For the text-containing cell, return its midpoint in [x, y] coordinate format. 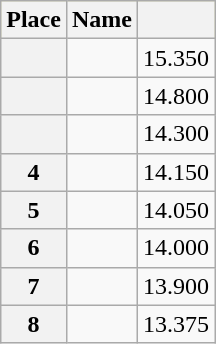
14.000 [176, 248]
14.050 [176, 210]
14.300 [176, 134]
13.900 [176, 286]
Name [102, 20]
14.800 [176, 96]
6 [34, 248]
15.350 [176, 58]
5 [34, 210]
4 [34, 172]
8 [34, 324]
7 [34, 286]
13.375 [176, 324]
14.150 [176, 172]
Place [34, 20]
